Capture the cell that displays the provided text and extract its (X, Y) central coordinate. 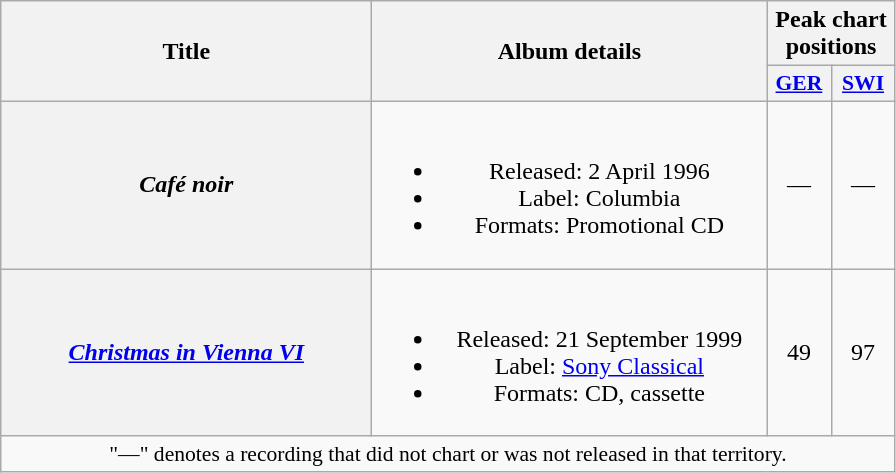
Title (186, 52)
SWI (863, 84)
Released: 2 April 1996Label: ColumbiaFormats: Promotional CD (570, 184)
"—" denotes a recording that did not chart or was not released in that territory. (448, 454)
Peak chart positions (831, 34)
97 (863, 352)
Album details (570, 52)
Café noir (186, 184)
49 (799, 352)
Released: 21 September 1999Label: Sony ClassicalFormats: CD, cassette (570, 352)
Christmas in Vienna VI (186, 352)
GER (799, 84)
